Scan for the cell matching the given text and deliver its (x, y) coordinate at center. 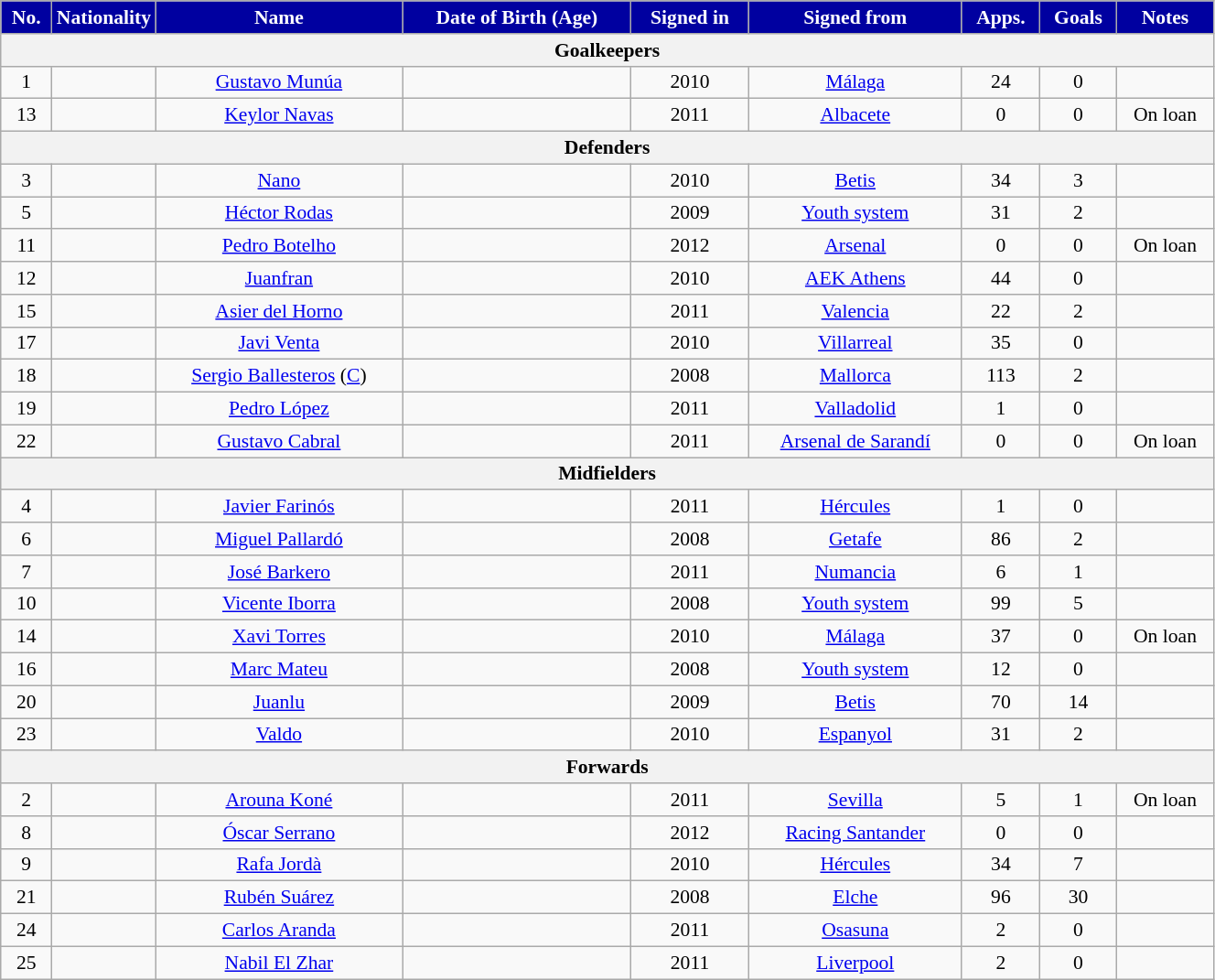
37 (1001, 637)
Forwards (607, 768)
9 (27, 865)
Goalkeepers (607, 50)
Gustavo Munúa (279, 82)
Juanfran (279, 278)
99 (1001, 604)
Rafa Jordà (279, 865)
Gustavo Cabral (279, 441)
Nabil El Zhar (279, 963)
Nano (279, 180)
25 (27, 963)
23 (27, 735)
Óscar Serrano (279, 833)
Valencia (855, 311)
Liverpool (855, 963)
Signed in (690, 17)
Valdo (279, 735)
44 (1001, 278)
No. (27, 17)
15 (27, 311)
Marc Mateu (279, 670)
José Barkero (279, 572)
Defenders (607, 148)
16 (27, 670)
Arouna Koné (279, 800)
Héctor Rodas (279, 213)
Sergio Ballesteros (C) (279, 376)
Osasuna (855, 931)
30 (1078, 898)
10 (27, 604)
4 (27, 507)
Javier Farinós (279, 507)
Mallorca (855, 376)
Arsenal de Sarandí (855, 441)
Sevilla (855, 800)
13 (27, 115)
17 (27, 343)
Racing Santander (855, 833)
113 (1001, 376)
Nationality (104, 17)
AEK Athens (855, 278)
86 (1001, 539)
Pedro López (279, 409)
Midfielders (607, 474)
70 (1001, 702)
Albacete (855, 115)
Villarreal (855, 343)
Goals (1078, 17)
Numancia (855, 572)
Asier del Horno (279, 311)
18 (27, 376)
Elche (855, 898)
Arsenal (855, 246)
Juanlu (279, 702)
Date of Birth (Age) (517, 17)
8 (27, 833)
Apps. (1001, 17)
Getafe (855, 539)
Name (279, 17)
Keylor Navas (279, 115)
Javi Venta (279, 343)
96 (1001, 898)
21 (27, 898)
20 (27, 702)
Signed from (855, 17)
19 (27, 409)
11 (27, 246)
Rubén Suárez (279, 898)
Pedro Botelho (279, 246)
Miguel Pallardó (279, 539)
Carlos Aranda (279, 931)
Vicente Iborra (279, 604)
Notes (1166, 17)
Valladolid (855, 409)
Xavi Torres (279, 637)
Espanyol (855, 735)
35 (1001, 343)
